From the cell containing the given text, extract its center point as (x, y) coordinate. 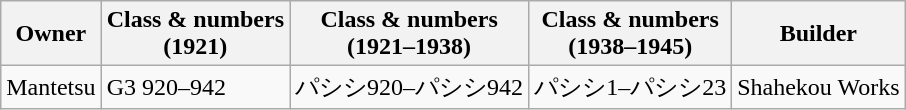
Builder (818, 34)
Class & numbers(1938–1945) (630, 34)
パシシ1–パシシ23 (630, 88)
Owner (51, 34)
Class & numbers(1921) (195, 34)
Mantetsu (51, 88)
G3 920–942 (195, 88)
パシシ920–パシシ942 (410, 88)
Shahekou Works (818, 88)
Class & numbers(1921–1938) (410, 34)
